Return the (x, y) coordinate for the center point of the cell that contains the specified text.  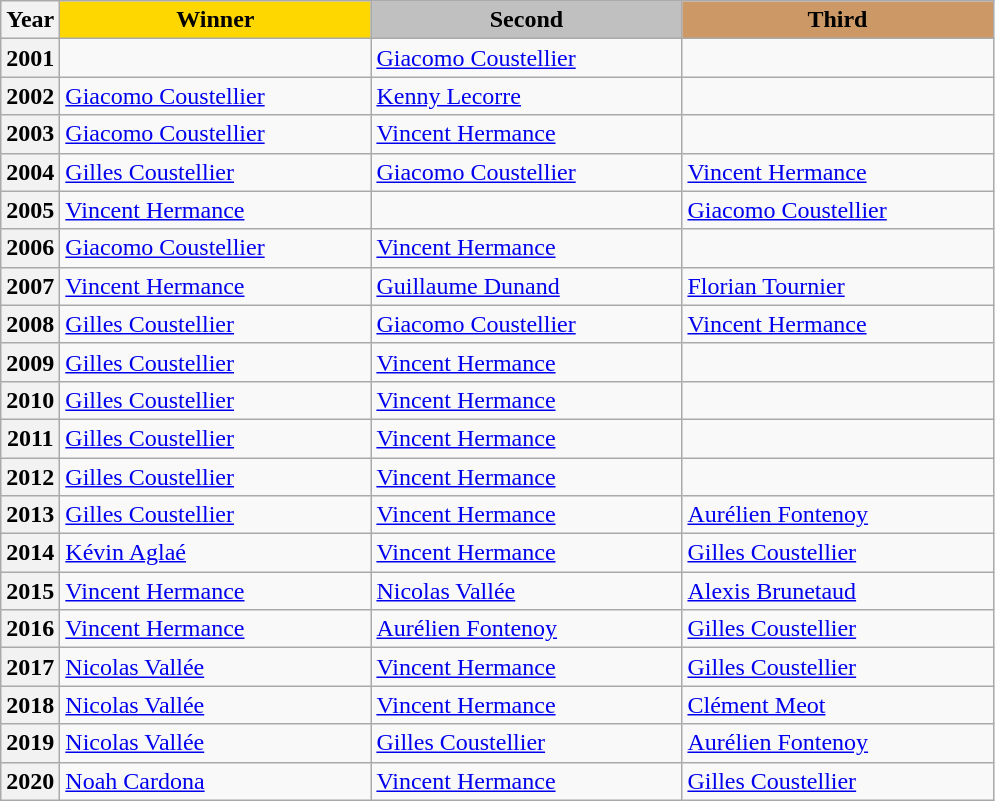
2005 (30, 210)
Year (30, 20)
2004 (30, 172)
2018 (30, 705)
Winner (216, 20)
2011 (30, 438)
Second (526, 20)
Kenny Lecorre (526, 96)
2012 (30, 477)
Kévin Aglaé (216, 553)
2006 (30, 248)
2007 (30, 286)
Noah Cardona (216, 781)
2020 (30, 781)
2014 (30, 553)
2016 (30, 629)
2013 (30, 515)
Clément Meot (838, 705)
Guillaume Dunand (526, 286)
2017 (30, 667)
2001 (30, 58)
2010 (30, 400)
Florian Tournier (838, 286)
2008 (30, 324)
Third (838, 20)
2009 (30, 362)
2019 (30, 743)
2015 (30, 591)
2003 (30, 134)
Alexis Brunetaud (838, 591)
2002 (30, 96)
